Search for the cell housing the specified text and yield its (x, y) center coordinate. 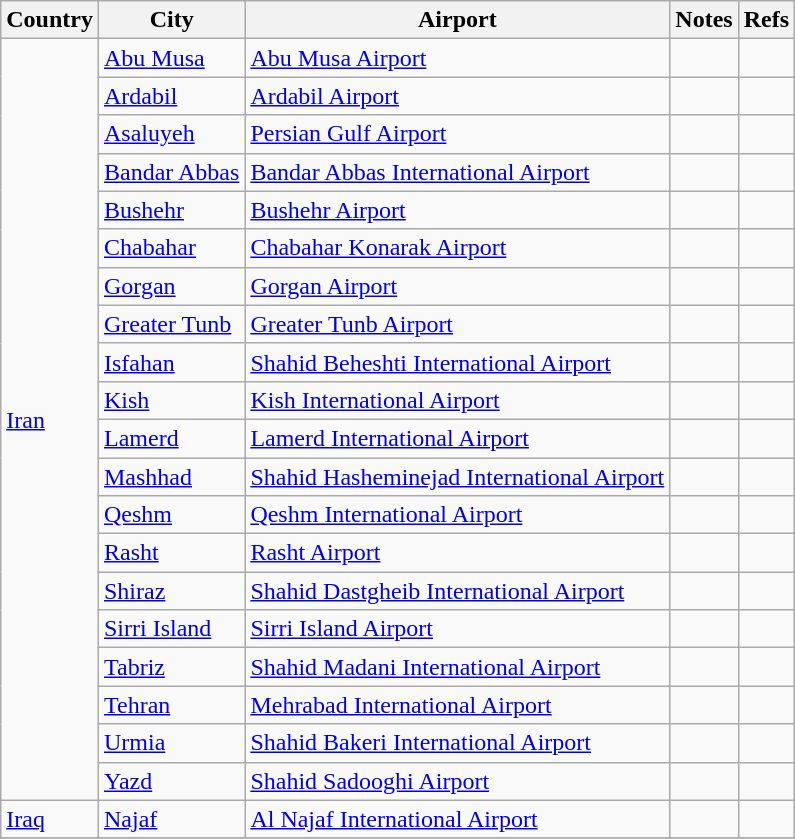
Bandar Abbas (171, 172)
Notes (704, 20)
Sirri Island (171, 629)
Bushehr (171, 210)
Iran (50, 420)
Lamerd International Airport (458, 438)
Bandar Abbas International Airport (458, 172)
Najaf (171, 819)
Country (50, 20)
Abu Musa (171, 58)
Asaluyeh (171, 134)
Shahid Hasheminejad International Airport (458, 477)
City (171, 20)
Rasht (171, 553)
Airport (458, 20)
Al Najaf International Airport (458, 819)
Greater Tunb Airport (458, 324)
Yazd (171, 781)
Abu Musa Airport (458, 58)
Qeshm (171, 515)
Shahid Sadooghi Airport (458, 781)
Mehrabad International Airport (458, 705)
Qeshm International Airport (458, 515)
Bushehr Airport (458, 210)
Sirri Island Airport (458, 629)
Urmia (171, 743)
Ardabil (171, 96)
Chabahar (171, 248)
Gorgan (171, 286)
Mashhad (171, 477)
Lamerd (171, 438)
Shahid Beheshti International Airport (458, 362)
Tehran (171, 705)
Chabahar Konarak Airport (458, 248)
Tabriz (171, 667)
Kish International Airport (458, 400)
Rasht Airport (458, 553)
Refs (766, 20)
Shahid Madani International Airport (458, 667)
Isfahan (171, 362)
Shiraz (171, 591)
Kish (171, 400)
Iraq (50, 819)
Greater Tunb (171, 324)
Ardabil Airport (458, 96)
Persian Gulf Airport (458, 134)
Shahid Bakeri International Airport (458, 743)
Shahid Dastgheib International Airport (458, 591)
Gorgan Airport (458, 286)
